Locate the cell with the specified text and output its (X, Y) center coordinate. 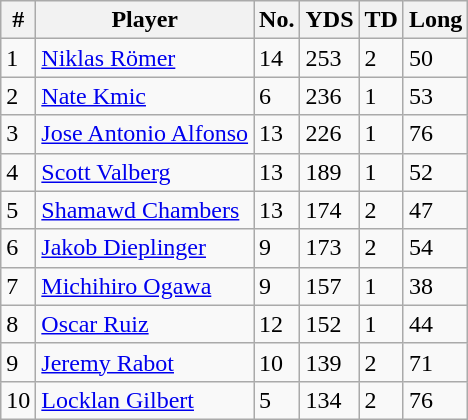
No. (277, 20)
Niklas Römer (145, 58)
Jeremy Rabot (145, 362)
44 (435, 324)
189 (330, 172)
Shamawd Chambers (145, 210)
47 (435, 210)
226 (330, 134)
Oscar Ruiz (145, 324)
7 (18, 286)
253 (330, 58)
Jose Antonio Alfonso (145, 134)
4 (18, 172)
236 (330, 96)
53 (435, 96)
Michihiro Ogawa (145, 286)
174 (330, 210)
Locklan Gilbert (145, 400)
12 (277, 324)
Jakob Dieplinger (145, 248)
173 (330, 248)
Long (435, 20)
50 (435, 58)
YDS (330, 20)
52 (435, 172)
TD (381, 20)
Scott Valberg (145, 172)
14 (277, 58)
139 (330, 362)
157 (330, 286)
54 (435, 248)
71 (435, 362)
134 (330, 400)
Player (145, 20)
38 (435, 286)
3 (18, 134)
# (18, 20)
Nate Kmic (145, 96)
152 (330, 324)
8 (18, 324)
